Scan for the cell matching the given text and deliver its [x, y] coordinate at center. 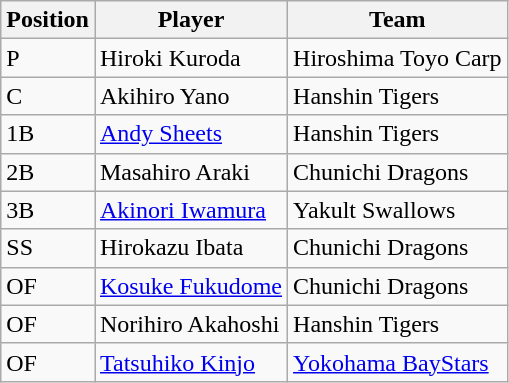
Norihiro Akahoshi [190, 324]
SS [48, 248]
Player [190, 20]
Masahiro Araki [190, 172]
Position [48, 20]
2B [48, 172]
Tatsuhiko Kinjo [190, 362]
Hiroki Kuroda [190, 58]
C [48, 96]
Yakult Swallows [398, 210]
3B [48, 210]
P [48, 58]
Akinori Iwamura [190, 210]
Kosuke Fukudome [190, 286]
Team [398, 20]
1B [48, 134]
Yokohama BayStars [398, 362]
Hirokazu Ibata [190, 248]
Andy Sheets [190, 134]
Hiroshima Toyo Carp [398, 58]
Akihiro Yano [190, 96]
